Return (X, Y) of the center of cell containing provided text 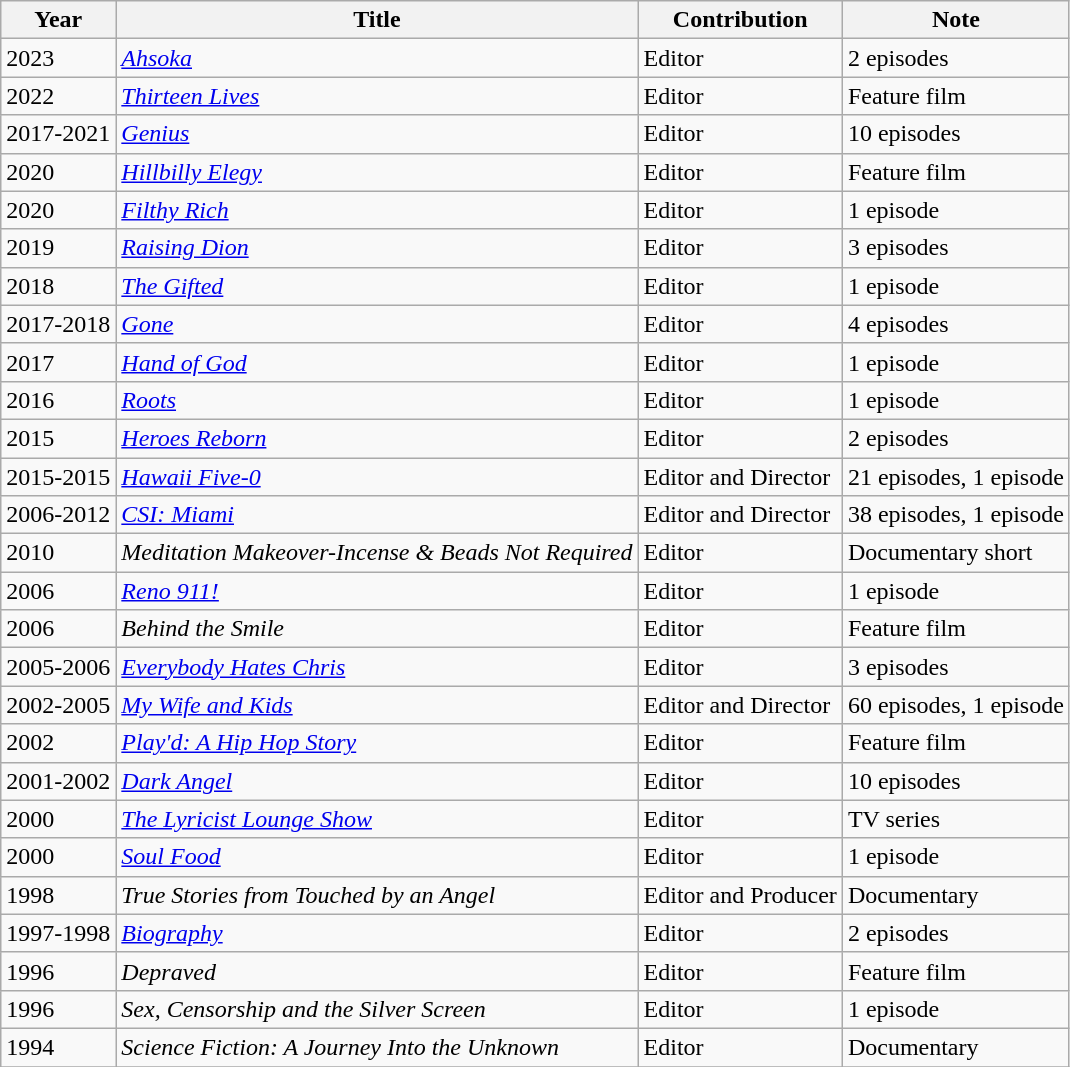
Heroes Reborn (377, 438)
Dark Angel (377, 781)
Ahsoka (377, 58)
2015-2015 (58, 477)
2018 (58, 286)
2017-2018 (58, 324)
2001-2002 (58, 781)
2023 (58, 58)
Hawaii Five-0 (377, 477)
2016 (58, 400)
2002 (58, 743)
CSI: Miami (377, 515)
The Lyricist Lounge Show (377, 819)
Thirteen Lives (377, 96)
True Stories from Touched by an Angel (377, 895)
2010 (58, 553)
Hand of God (377, 362)
Hillbilly Elegy (377, 172)
Note (956, 20)
21 episodes, 1 episode (956, 477)
2015 (58, 438)
Editor and Producer (740, 895)
Everybody Hates Chris (377, 667)
Reno 911! (377, 591)
TV series (956, 819)
Play'd: A Hip Hop Story (377, 743)
Biography (377, 933)
Depraved (377, 971)
2017-2021 (58, 134)
2017 (58, 362)
Meditation Makeover-Incense & Beads Not Required (377, 553)
Documentary short (956, 553)
My Wife and Kids (377, 705)
2002-2005 (58, 705)
2019 (58, 248)
Roots (377, 400)
Filthy Rich (377, 210)
1997-1998 (58, 933)
Genius (377, 134)
2005-2006 (58, 667)
4 episodes (956, 324)
Science Fiction: A Journey Into the Unknown (377, 1047)
Sex, Censorship and the Silver Screen (377, 1009)
1998 (58, 895)
1994 (58, 1047)
38 episodes, 1 episode (956, 515)
2022 (58, 96)
The Gifted (377, 286)
60 episodes, 1 episode (956, 705)
Soul Food (377, 857)
Title (377, 20)
Gone (377, 324)
2006-2012 (58, 515)
Behind the Smile (377, 629)
Year (58, 20)
Contribution (740, 20)
Raising Dion (377, 248)
